From the cell containing the given text, extract its center point as [X, Y] coordinate. 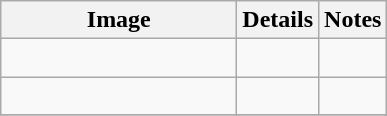
Image [119, 20]
Details [278, 20]
Notes [353, 20]
